Determine the [x, y] coordinate at the center of the cell enclosing the given text.  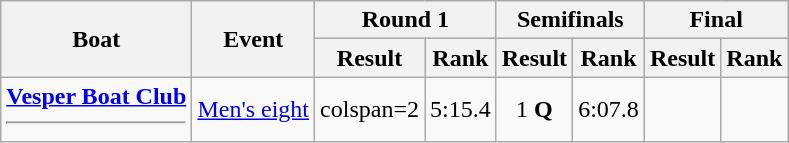
colspan=2 [370, 110]
Event [254, 39]
6:07.8 [609, 110]
Vesper Boat Club [96, 110]
Final [716, 20]
1 Q [534, 110]
Round 1 [406, 20]
Semifinals [570, 20]
5:15.4 [460, 110]
Men's eight [254, 110]
Boat [96, 39]
